Determine the (X, Y) coordinate at the center of the cell enclosing the given text.  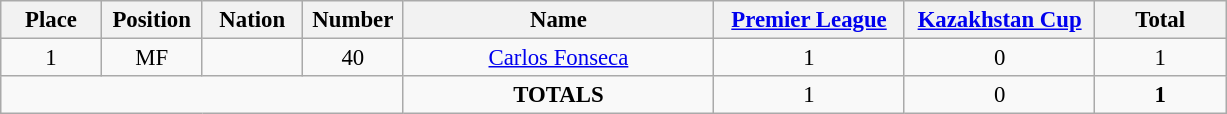
TOTALS (558, 95)
Number (354, 20)
Total (1160, 20)
Nation (252, 20)
Name (558, 20)
Place (52, 20)
Kazakhstan Cup (1000, 20)
Position (152, 20)
40 (354, 58)
Carlos Fonseca (558, 58)
MF (152, 58)
Premier League (810, 20)
